Return the (X, Y) coordinate for the center point of the cell that contains the specified text.  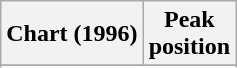
Peakposition (189, 34)
Chart (1996) (72, 34)
